Locate the cell with the specified text and output its (x, y) center coordinate. 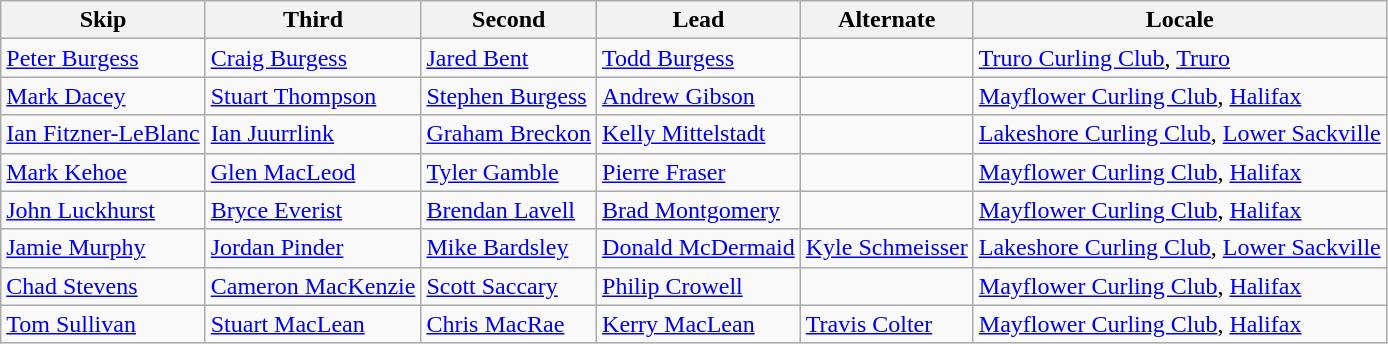
Kelly Mittelstadt (699, 134)
Brendan Lavell (509, 210)
Cameron MacKenzie (313, 286)
Mark Dacey (103, 96)
Ian Juurrlink (313, 134)
Stuart Thompson (313, 96)
Philip Crowell (699, 286)
Stuart MacLean (313, 324)
Skip (103, 20)
Jordan Pinder (313, 248)
Ian Fitzner-LeBlanc (103, 134)
Tyler Gamble (509, 172)
Chad Stevens (103, 286)
Scott Saccary (509, 286)
Bryce Everist (313, 210)
Craig Burgess (313, 58)
Mark Kehoe (103, 172)
Peter Burgess (103, 58)
Brad Montgomery (699, 210)
Tom Sullivan (103, 324)
Stephen Burgess (509, 96)
Pierre Fraser (699, 172)
Truro Curling Club, Truro (1180, 58)
Andrew Gibson (699, 96)
Third (313, 20)
Travis Colter (886, 324)
Second (509, 20)
Lead (699, 20)
Jared Bent (509, 58)
Graham Breckon (509, 134)
Todd Burgess (699, 58)
Chris MacRae (509, 324)
Jamie Murphy (103, 248)
Kyle Schmeisser (886, 248)
Kerry MacLean (699, 324)
Donald McDermaid (699, 248)
Locale (1180, 20)
Glen MacLeod (313, 172)
Alternate (886, 20)
John Luckhurst (103, 210)
Mike Bardsley (509, 248)
